Provide the [x, y] coordinate of the cell's center where the given text is located.  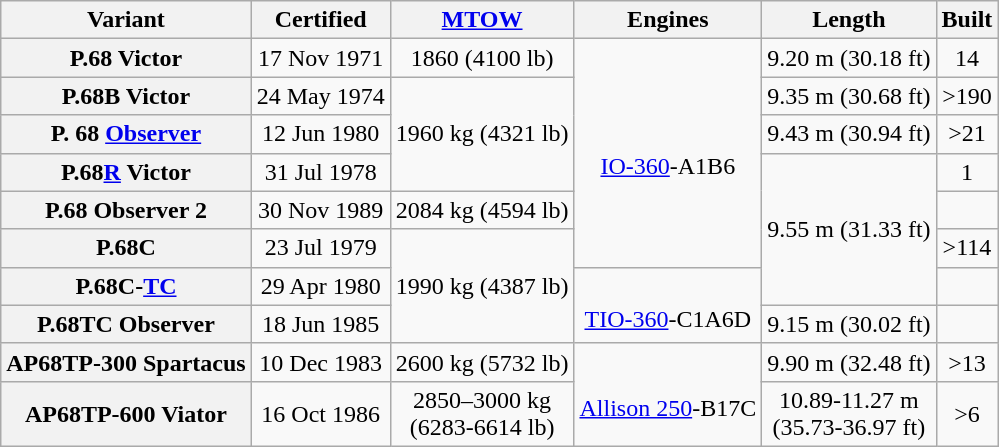
9.15 m (30.02 ft) [849, 324]
1 [967, 172]
30 Nov 1989 [320, 210]
16 Oct 1986 [320, 414]
Variant [126, 20]
P.68 Victor [126, 58]
>21 [967, 134]
18 Jun 1985 [320, 324]
P.68TC Observer [126, 324]
31 Jul 1978 [320, 172]
P.68 Observer 2 [126, 210]
9.90 m (32.48 ft) [849, 362]
9.55 m (31.33 ft) [849, 229]
9.20 m (30.18 ft) [849, 58]
24 May 1974 [320, 96]
AP68TP-600 Viator [126, 414]
MTOW [482, 20]
23 Jul 1979 [320, 248]
Length [849, 20]
>6 [967, 414]
1990 kg (4387 lb) [482, 286]
P.68B Victor [126, 96]
14 [967, 58]
29 Apr 1980 [320, 286]
9.43 m (30.94 ft) [849, 134]
>190 [967, 96]
Allison 250-B17C [668, 394]
P.68C [126, 248]
9.35 m (30.68 ft) [849, 96]
1860 (4100 lb) [482, 58]
10.89-11.27 m(35.73-36.97 ft) [849, 414]
1960 kg (4321 lb) [482, 134]
17 Nov 1971 [320, 58]
TIO-360-C1A6D [668, 305]
P. 68 Observer [126, 134]
2600 kg (5732 lb) [482, 362]
Built [967, 20]
P.68C-TC [126, 286]
2084 kg (4594 lb) [482, 210]
>13 [967, 362]
12 Jun 1980 [320, 134]
AP68TP-300 Spartacus [126, 362]
2850–3000 kg(6283-6614 lb) [482, 414]
Certified [320, 20]
10 Dec 1983 [320, 362]
>114 [967, 248]
IO-360-A1B6 [668, 153]
Engines [668, 20]
P.68R Victor [126, 172]
